Identify which cell holds the provided text, then report its (x, y) central coordinate. 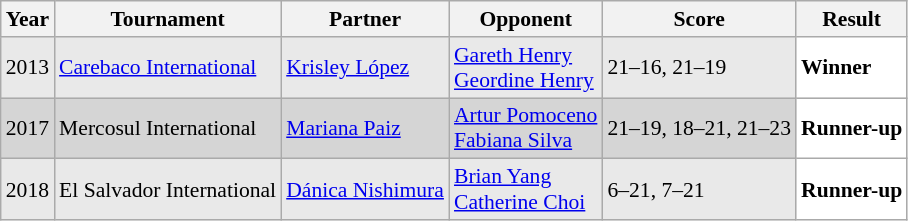
Mariana Paiz (365, 128)
Score (699, 19)
Brian Yang Catherine Choi (526, 190)
21–19, 18–21, 21–23 (699, 128)
El Salvador International (168, 190)
2013 (28, 68)
21–16, 21–19 (699, 68)
Mercosul International (168, 128)
Tournament (168, 19)
Carebaco International (168, 68)
6–21, 7–21 (699, 190)
Dánica Nishimura (365, 190)
Opponent (526, 19)
2017 (28, 128)
Winner (852, 68)
Year (28, 19)
Artur Pomoceno Fabiana Silva (526, 128)
Result (852, 19)
Partner (365, 19)
2018 (28, 190)
Krisley López (365, 68)
Gareth Henry Geordine Henry (526, 68)
